Determine the (X, Y) coordinate at the center of the cell enclosing the given text.  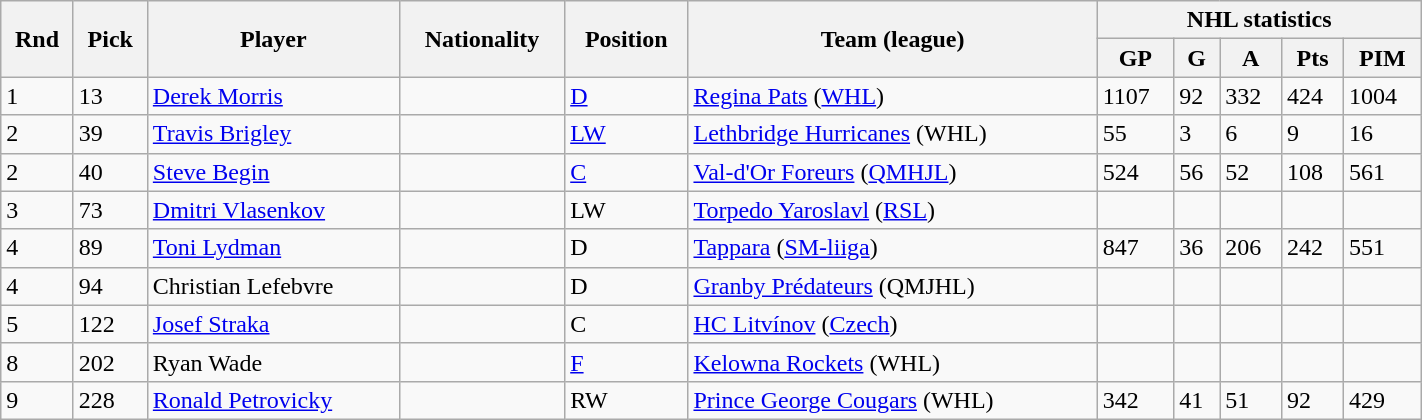
242 (1313, 248)
40 (110, 172)
Granby Prédateurs (QMJHL) (892, 286)
561 (1382, 172)
52 (1251, 172)
Team (league) (892, 39)
Josef Straka (273, 324)
847 (1135, 248)
524 (1135, 172)
89 (110, 248)
Pick (110, 39)
6 (1251, 134)
55 (1135, 134)
F (626, 362)
39 (110, 134)
202 (110, 362)
Ryan Wade (273, 362)
Derek Morris (273, 96)
Lethbridge Hurricanes (WHL) (892, 134)
PIM (1382, 58)
Nationality (482, 39)
GP (1135, 58)
Val-d'Or Foreurs (QMHJL) (892, 172)
1 (37, 96)
Steve Begin (273, 172)
Torpedo Yaroslavl (RSL) (892, 210)
Ronald Petrovicky (273, 400)
51 (1251, 400)
HC Litvínov (Czech) (892, 324)
Christian Lefebvre (273, 286)
122 (110, 324)
Player (273, 39)
94 (110, 286)
551 (1382, 248)
5 (37, 324)
342 (1135, 400)
Regina Pats (WHL) (892, 96)
206 (1251, 248)
8 (37, 362)
1004 (1382, 96)
1107 (1135, 96)
Travis Brigley (273, 134)
A (1251, 58)
73 (110, 210)
Tappara (SM-liiga) (892, 248)
G (1197, 58)
429 (1382, 400)
RW (626, 400)
Dmitri Vlasenkov (273, 210)
NHL statistics (1259, 20)
16 (1382, 134)
56 (1197, 172)
Position (626, 39)
228 (110, 400)
13 (110, 96)
Rnd (37, 39)
Kelowna Rockets (WHL) (892, 362)
332 (1251, 96)
Toni Lydman (273, 248)
108 (1313, 172)
41 (1197, 400)
424 (1313, 96)
Pts (1313, 58)
36 (1197, 248)
Prince George Cougars (WHL) (892, 400)
